Return (x, y) of the center of cell containing provided text 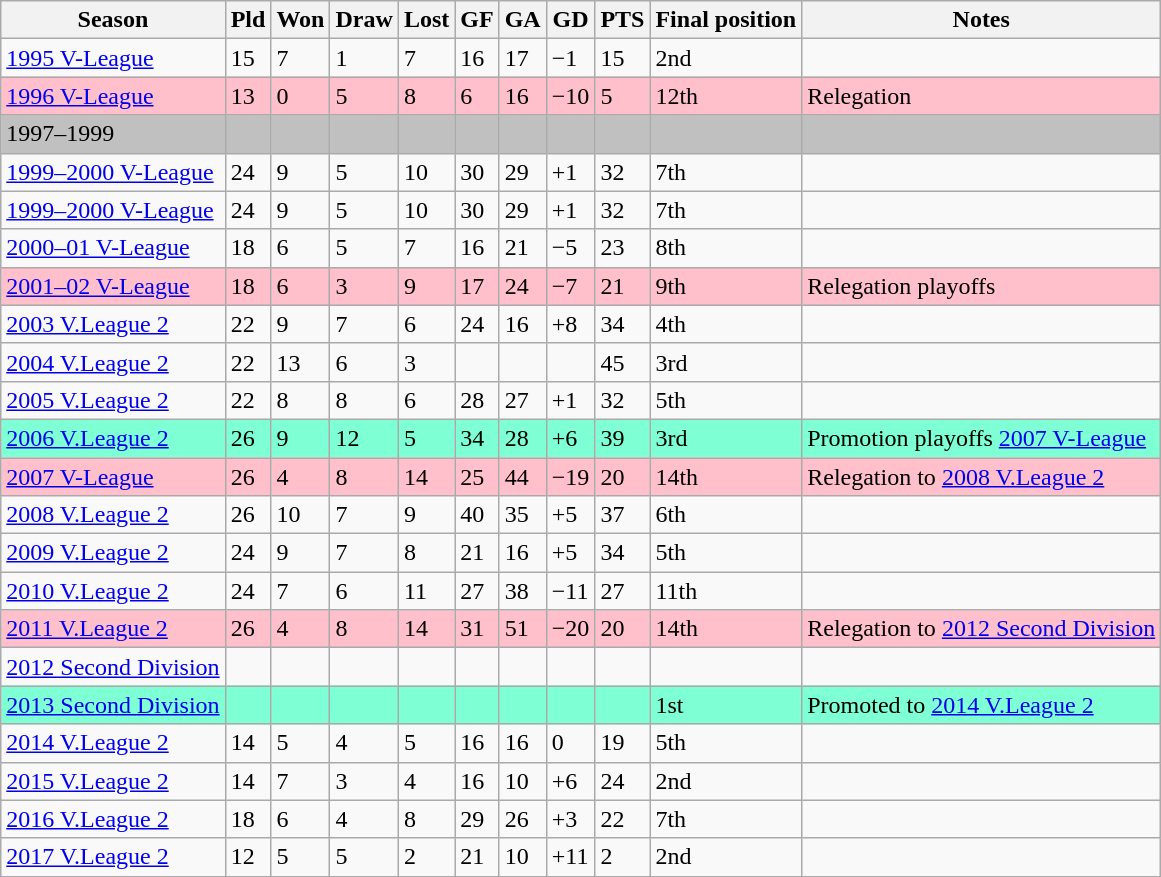
GD (570, 20)
Relegation playoffs (982, 286)
2013 Second Division (113, 705)
1996 V-League (113, 96)
2000–01 V-League (113, 248)
Won (300, 20)
37 (622, 515)
1st (726, 705)
2008 V.League 2 (113, 515)
11 (426, 591)
GA (522, 20)
2009 V.League 2 (113, 553)
6th (726, 515)
Pld (248, 20)
2004 V.League 2 (113, 362)
2005 V.League 2 (113, 400)
−19 (570, 477)
−1 (570, 58)
2011 V.League 2 (113, 629)
Season (113, 20)
−7 (570, 286)
9th (726, 286)
Notes (982, 20)
Relegation (982, 96)
−5 (570, 248)
+3 (570, 819)
2007 V-League (113, 477)
+11 (570, 857)
Draw (364, 20)
51 (522, 629)
2003 V.League 2 (113, 324)
11th (726, 591)
2001–02 V-League (113, 286)
2010 V.League 2 (113, 591)
2017 V.League 2 (113, 857)
45 (622, 362)
2006 V.League 2 (113, 438)
1 (364, 58)
4th (726, 324)
1995 V-League (113, 58)
12th (726, 96)
Final position (726, 20)
39 (622, 438)
2012 Second Division (113, 667)
40 (477, 515)
2015 V.League 2 (113, 781)
GF (477, 20)
Promotion playoffs 2007 V-League (982, 438)
+8 (570, 324)
8th (726, 248)
Relegation to 2008 V.League 2 (982, 477)
1997–1999 (113, 134)
44 (522, 477)
PTS (622, 20)
Relegation to 2012 Second Division (982, 629)
−10 (570, 96)
Promoted to 2014 V.League 2 (982, 705)
38 (522, 591)
19 (622, 743)
31 (477, 629)
2014 V.League 2 (113, 743)
25 (477, 477)
−20 (570, 629)
23 (622, 248)
35 (522, 515)
−11 (570, 591)
Lost (426, 20)
2016 V.League 2 (113, 819)
